Capture the cell that displays the provided text and extract its [X, Y] central coordinate. 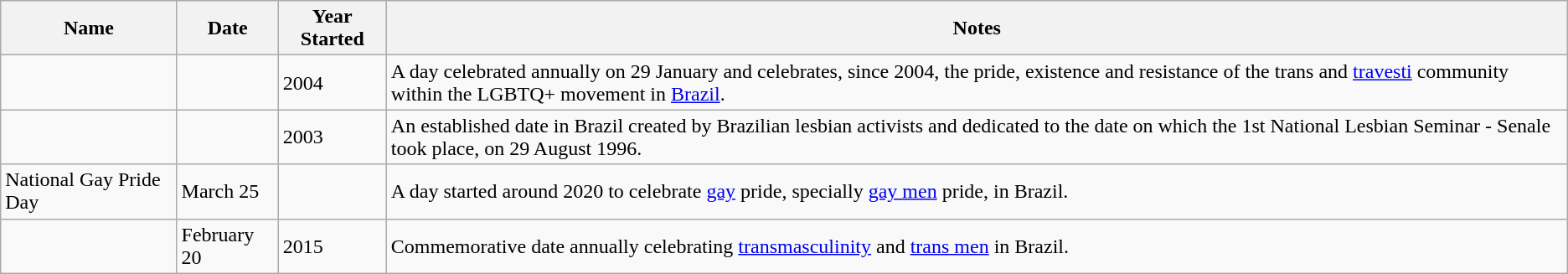
March 25 [228, 191]
Commemorative date annually celebrating transmasculinity and trans men in Brazil. [977, 246]
A day started around 2020 to celebrate gay pride, specially gay men pride, in Brazil. [977, 191]
February 20 [228, 246]
Date [228, 28]
Notes [977, 28]
Name [89, 28]
National Gay Pride Day [89, 191]
2003 [332, 137]
Year Started [332, 28]
2015 [332, 246]
2004 [332, 82]
